From the cell containing the given text, extract its center point as (X, Y) coordinate. 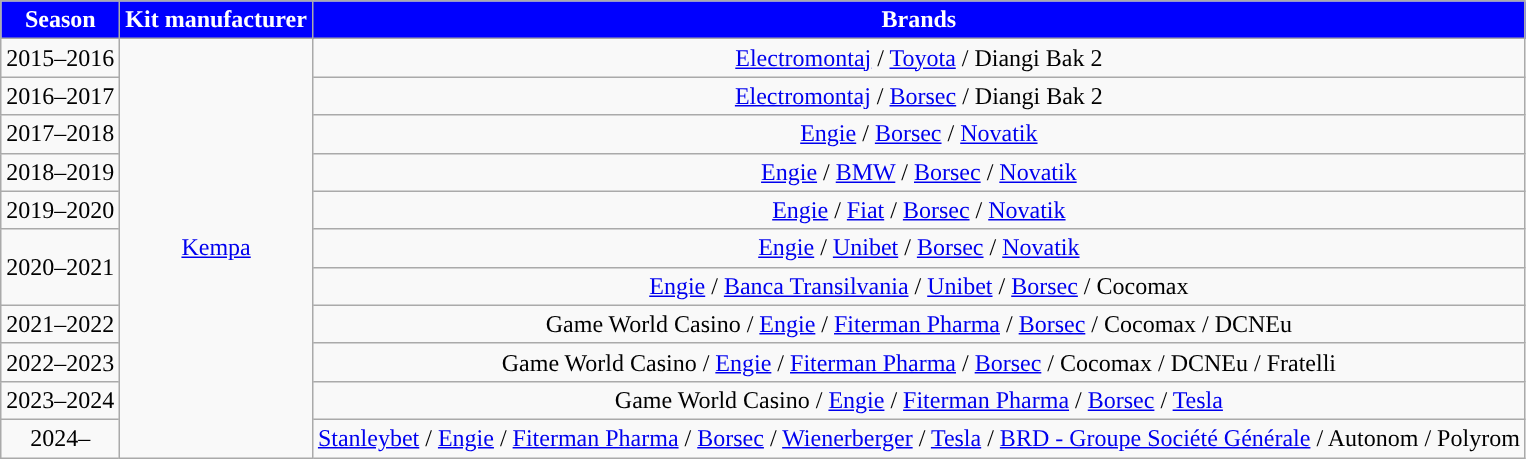
Engie / Borsec / Novatik (918, 134)
2017–2018 (60, 134)
2020–2021 (60, 267)
2021–2022 (60, 324)
2023–2024 (60, 400)
2015–2016 (60, 58)
Season (60, 20)
Engie / Unibet / Borsec / Novatik (918, 248)
2022–2023 (60, 362)
Kempa (216, 248)
Engie / Fiat / Borsec / Novatik (918, 210)
Electromontaj / Toyota / Diangi Bak 2 (918, 58)
Game World Casino / Engie / Fiterman Pharma / Borsec / Cocomax / DCNEu (918, 324)
Game World Casino / Engie / Fiterman Pharma / Borsec / Cocomax / DCNEu / Fratelli (918, 362)
2024– (60, 438)
2019–2020 (60, 210)
Engie / BMW / Borsec / Novatik (918, 172)
Engie / Banca Transilvania / Unibet / Borsec / Cocomax (918, 286)
2016–2017 (60, 96)
Kit manufacturer (216, 20)
Electromontaj / Borsec / Diangi Bak 2 (918, 96)
Game World Casino / Engie / Fiterman Pharma / Borsec / Tesla (918, 400)
2018–2019 (60, 172)
Brands (918, 20)
Stanleybet / Engie / Fiterman Pharma / Borsec / Wienerberger / Tesla / BRD - Groupe Société Générale / Autonom / Polyrom (918, 438)
